Identify which cell holds the provided text, then report its (x, y) central coordinate. 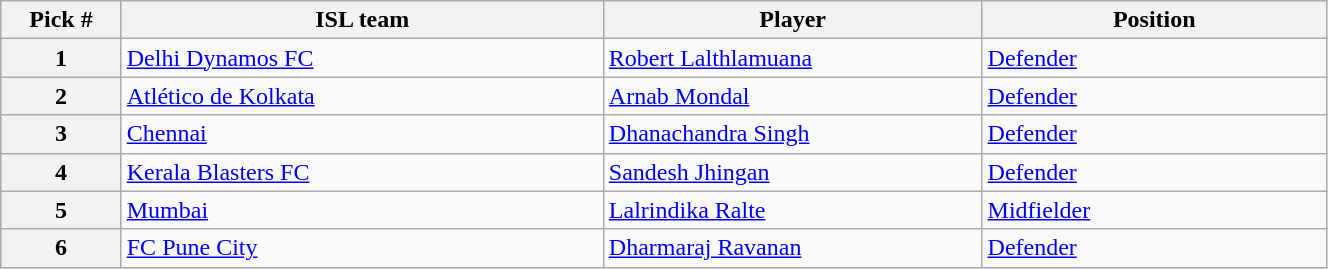
Sandesh Jhingan (792, 172)
Position (1154, 20)
5 (61, 210)
Dhanachandra Singh (792, 134)
FC Pune City (362, 248)
ISL team (362, 20)
Lalrindika Ralte (792, 210)
Atlético de Kolkata (362, 96)
Player (792, 20)
6 (61, 248)
Mumbai (362, 210)
3 (61, 134)
Chennai (362, 134)
Midfielder (1154, 210)
Delhi Dynamos FC (362, 58)
1 (61, 58)
Pick # (61, 20)
4 (61, 172)
Dharmaraj Ravanan (792, 248)
2 (61, 96)
Arnab Mondal (792, 96)
Kerala Blasters FC (362, 172)
Robert Lalthlamuana (792, 58)
